Detect which cell encompasses the target text, then output its [X, Y] center coordinate. 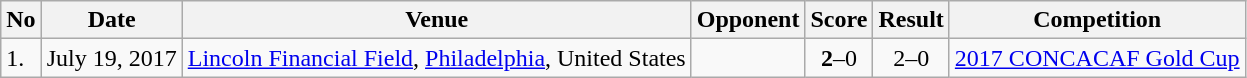
Competition [1097, 20]
Score [839, 20]
Date [112, 20]
1. [21, 58]
Venue [436, 20]
July 19, 2017 [112, 58]
No [21, 20]
Result [911, 20]
Opponent [748, 20]
Lincoln Financial Field, Philadelphia, United States [436, 58]
2017 CONCACAF Gold Cup [1097, 58]
